Provide the (x, y) coordinate of the cell's center where the given text is located.  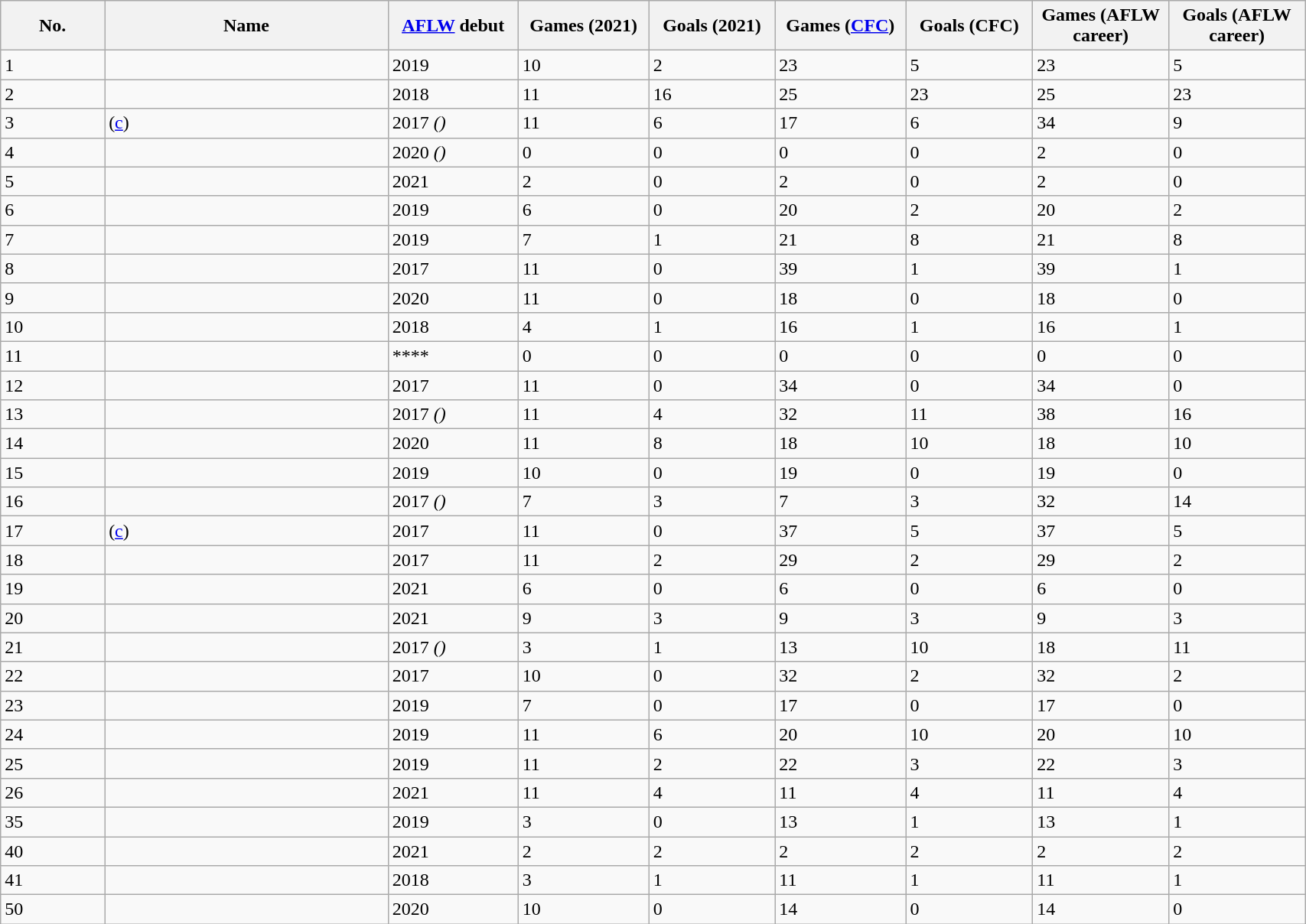
Games (2021) (583, 26)
12 (53, 385)
**** (453, 356)
35 (53, 822)
Goals (AFLW career) (1237, 26)
15 (53, 473)
Goals (CFC) (969, 26)
41 (53, 880)
26 (53, 792)
40 (53, 851)
50 (53, 909)
No. (53, 26)
24 (53, 734)
2020 () (453, 152)
38 (1101, 415)
Goals (2021) (712, 26)
Name (246, 26)
AFLW debut (453, 26)
Games (AFLW career) (1101, 26)
Games (CFC) (840, 26)
